Provide the [x, y] coordinate of the cell's center where the given text is located.  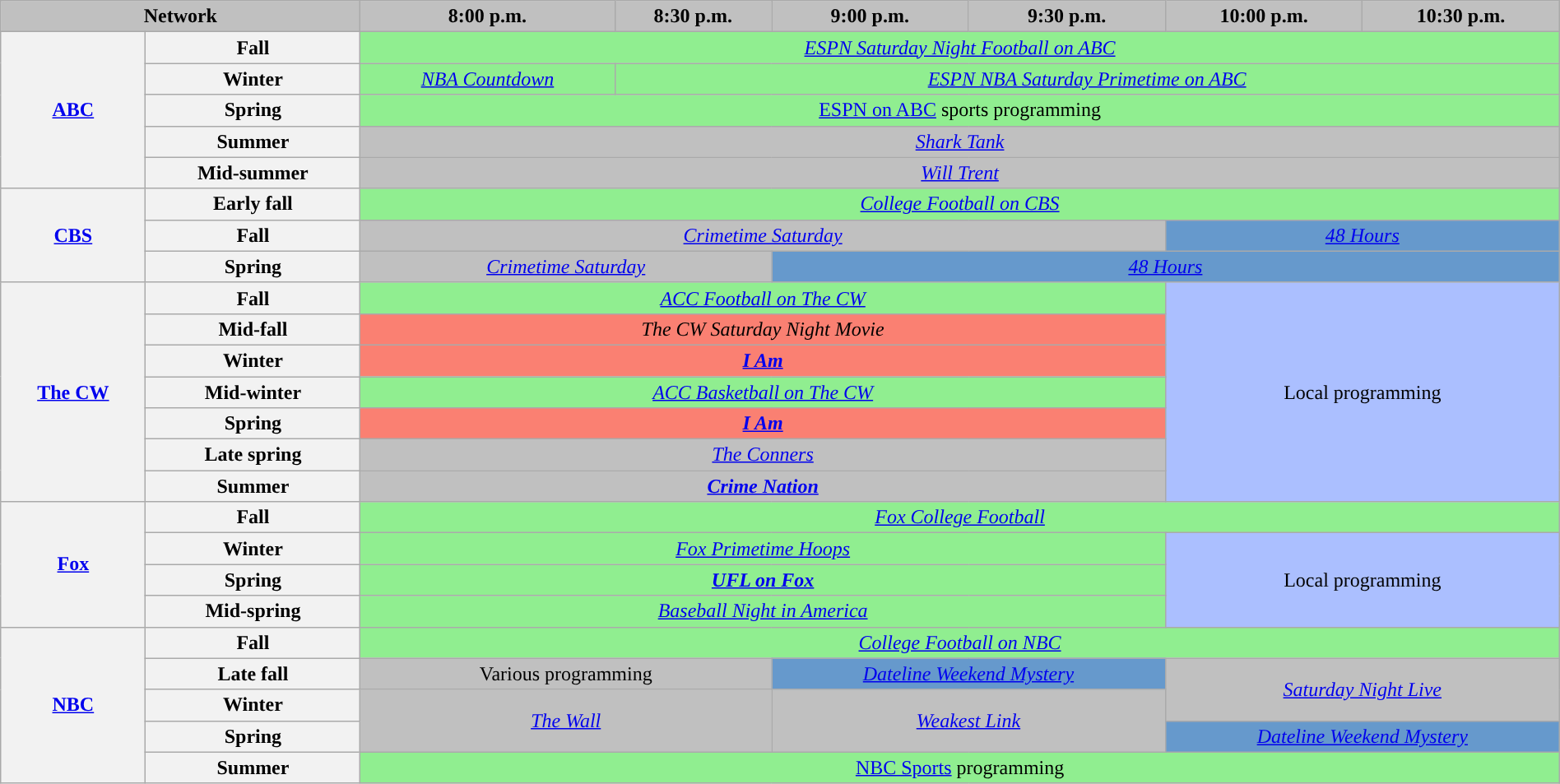
10:00 p.m. [1264, 16]
NBC [73, 705]
Early fall [253, 204]
CBS [73, 235]
Network [181, 16]
ACC Football on The CW [763, 298]
Fox Primetime Hoops [763, 549]
Late spring [253, 455]
Various programming [566, 674]
Saturday Night Live [1363, 689]
Baseball Night in America [763, 611]
Crime Nation [763, 486]
Mid-fall [253, 329]
ACC Basketball on The CW [763, 392]
8:30 p.m. [693, 16]
The CW [73, 392]
The Wall [566, 721]
College Football on NBC [959, 643]
9:00 p.m. [871, 16]
Late fall [253, 674]
NBA Countdown [487, 79]
College Football on CBS [959, 204]
Mid-spring [253, 611]
The Conners [763, 455]
ESPN on ABC sports programming [959, 110]
8:00 p.m. [487, 16]
Shark Tank [959, 141]
Fox [73, 564]
Fox College Football [959, 517]
The CW Saturday Night Movie [763, 329]
ABC [73, 110]
NBC Sports programming [959, 768]
Will Trent [959, 173]
9:30 p.m. [1066, 16]
ESPN Saturday Night Football on ABC [959, 48]
Mid-summer [253, 173]
Weakest Link [969, 721]
UFL on Fox [763, 580]
Mid-winter [253, 392]
10:30 p.m. [1461, 16]
ESPN NBA Saturday Primetime on ABC [1087, 79]
